Return the [x, y] coordinate for the center point of the cell that contains the specified text.  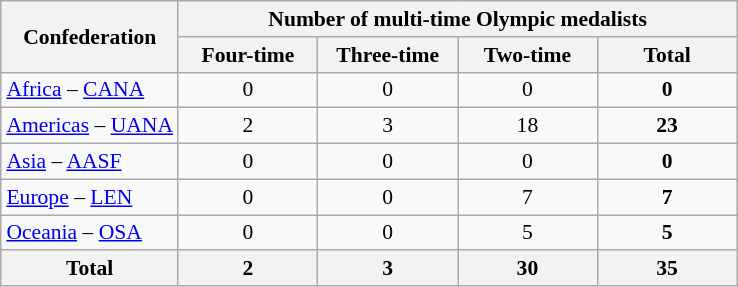
Confederation [90, 36]
Three-time [388, 55]
Two-time [528, 55]
23 [667, 126]
Asia – AASF [90, 162]
Americas – UANA [90, 126]
18 [528, 126]
Number of multi-time Olympic medalists [458, 19]
Africa – CANA [90, 90]
35 [667, 269]
Oceania – OSA [90, 233]
Four-time [248, 55]
30 [528, 269]
Europe – LEN [90, 197]
